Extract the (x, y) coordinate from the center of the cell holding the provided text.  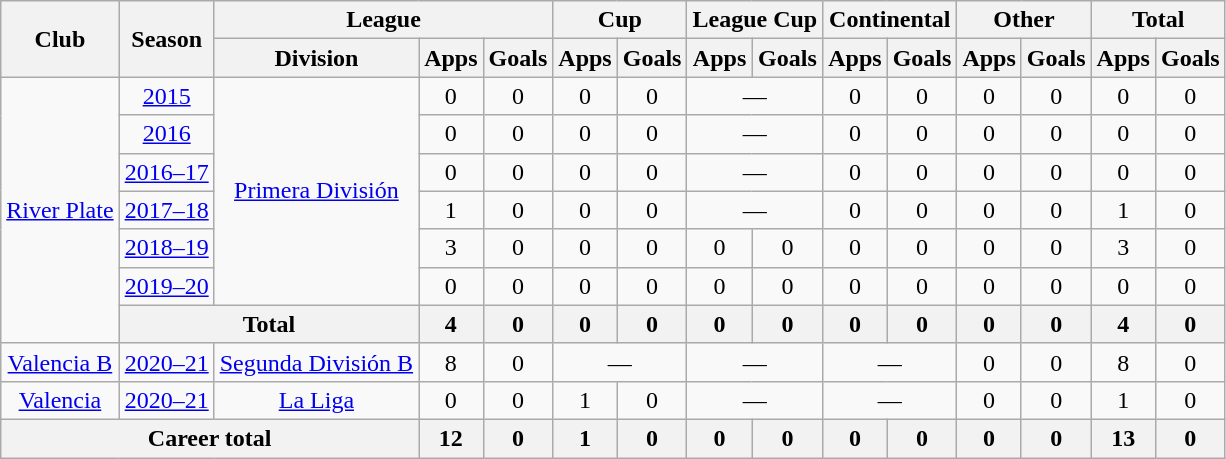
2016–17 (166, 172)
2015 (166, 96)
Season (166, 39)
Segunda División B (316, 362)
Primera División (316, 191)
River Plate (60, 210)
Division (316, 58)
13 (1123, 438)
Valencia B (60, 362)
Club (60, 39)
2017–18 (166, 210)
Cup (620, 20)
League Cup (755, 20)
Continental (890, 20)
2019–20 (166, 286)
12 (451, 438)
2016 (166, 134)
La Liga (316, 400)
Valencia (60, 400)
2018–19 (166, 248)
League (384, 20)
Other (1024, 20)
Career total (210, 438)
